Provide the [x, y] coordinate of the cell's center where the given text is located.  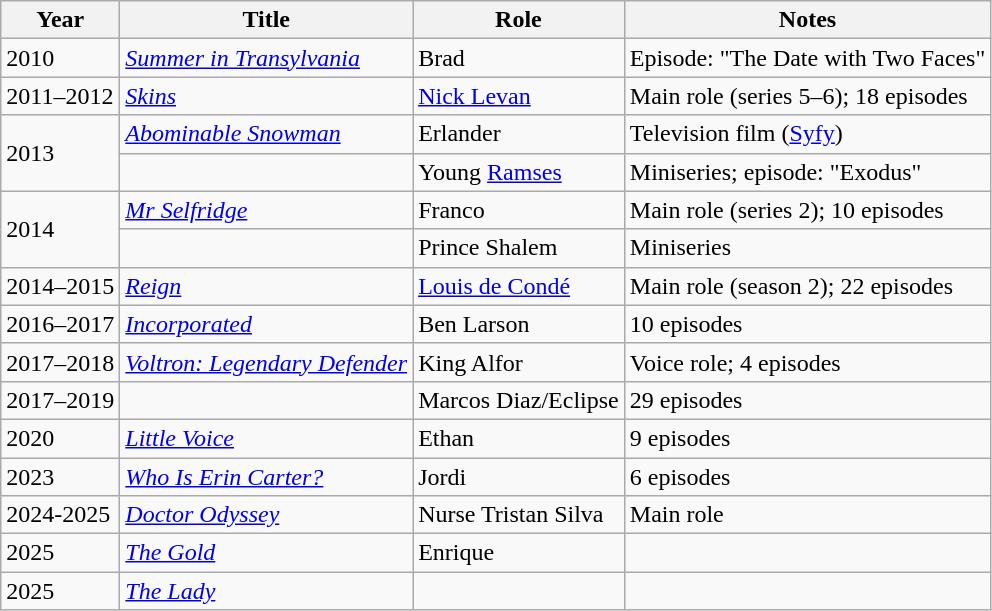
Miniseries; episode: "Exodus" [807, 172]
2014–2015 [60, 286]
Nick Levan [519, 96]
29 episodes [807, 400]
Main role (series 2); 10 episodes [807, 210]
Main role [807, 515]
Erlander [519, 134]
Louis de Condé [519, 286]
2010 [60, 58]
The Gold [266, 553]
10 episodes [807, 324]
Miniseries [807, 248]
Marcos Diaz/Eclipse [519, 400]
Skins [266, 96]
2017–2019 [60, 400]
Abominable Snowman [266, 134]
Television film (Syfy) [807, 134]
Who Is Erin Carter? [266, 477]
2016–2017 [60, 324]
9 episodes [807, 438]
Little Voice [266, 438]
Ethan [519, 438]
Notes [807, 20]
Nurse Tristan Silva [519, 515]
Prince Shalem [519, 248]
2011–2012 [60, 96]
Voltron: Legendary Defender [266, 362]
2017–2018 [60, 362]
Brad [519, 58]
Mr Selfridge [266, 210]
Incorporated [266, 324]
Doctor Odyssey [266, 515]
Jordi [519, 477]
2013 [60, 153]
Main role (season 2); 22 episodes [807, 286]
2020 [60, 438]
Episode: "The Date with Two Faces" [807, 58]
Young Ramses [519, 172]
Role [519, 20]
Reign [266, 286]
6 episodes [807, 477]
2014 [60, 229]
2024-2025 [60, 515]
Ben Larson [519, 324]
King Alfor [519, 362]
Voice role; 4 episodes [807, 362]
The Lady [266, 591]
Enrique [519, 553]
Title [266, 20]
2023 [60, 477]
Summer in Transylvania [266, 58]
Main role (series 5–6); 18 episodes [807, 96]
Year [60, 20]
Franco [519, 210]
